Extract the [x, y] coordinate from the center of the cell holding the provided text.  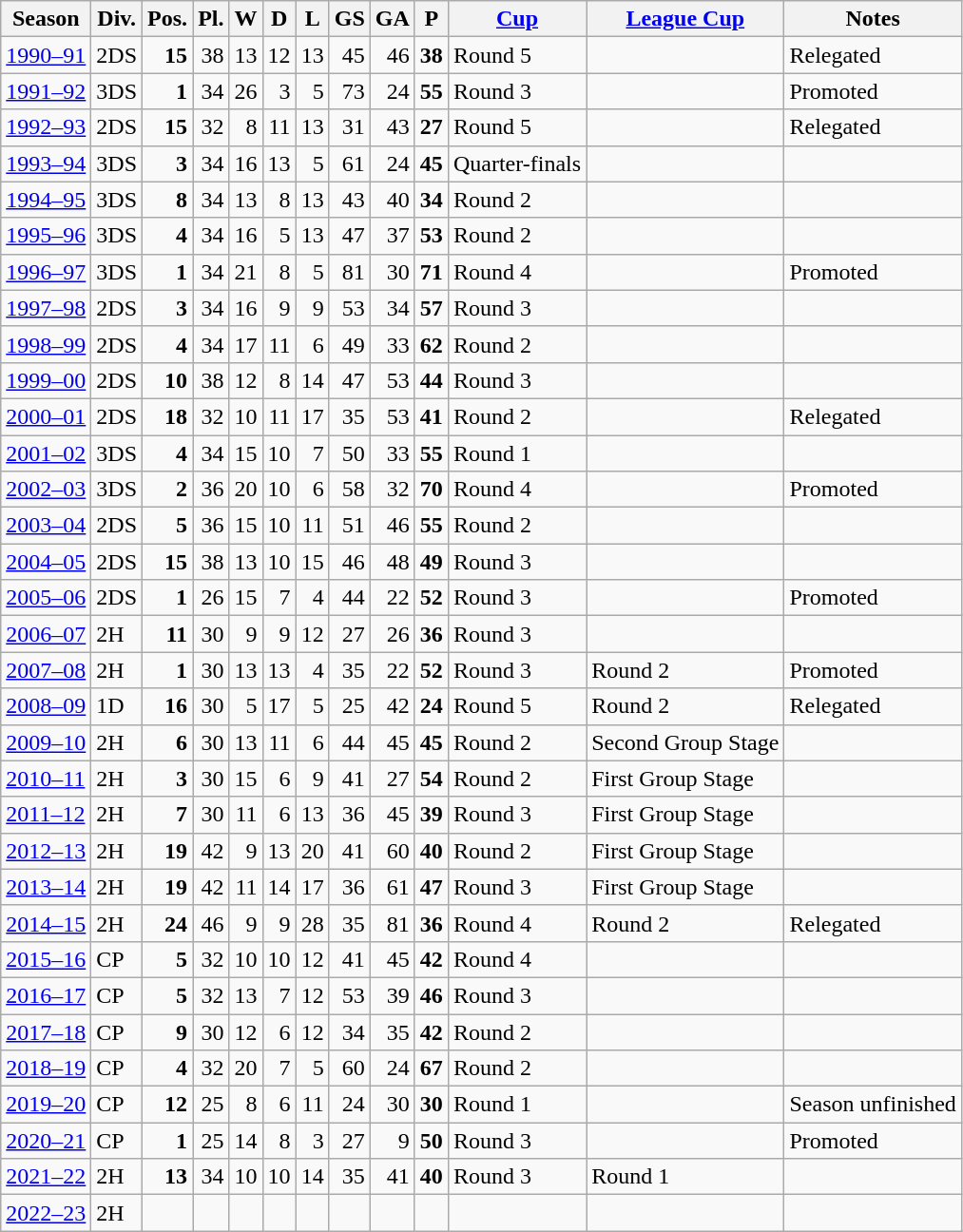
21 [245, 272]
2008–09 [46, 706]
2003–04 [46, 526]
1D [117, 706]
P [432, 19]
GS [350, 19]
58 [350, 490]
1998–99 [46, 344]
57 [432, 308]
2021–22 [46, 1177]
2019–20 [46, 1105]
1990–91 [46, 55]
1993–94 [46, 164]
73 [350, 91]
2016–17 [46, 995]
2022–23 [46, 1213]
Pl. [211, 19]
48 [392, 562]
2 [167, 490]
71 [432, 272]
28 [312, 923]
62 [432, 344]
2001–02 [46, 453]
2018–19 [46, 1068]
2020–21 [46, 1141]
Season unfinished [873, 1105]
2009–10 [46, 742]
Cup [517, 19]
2002–03 [46, 490]
2010–11 [46, 779]
54 [432, 779]
W [245, 19]
Pos. [167, 19]
2006–07 [46, 634]
70 [432, 490]
2000–01 [46, 416]
1997–98 [46, 308]
D [279, 19]
1995–96 [46, 236]
2012–13 [46, 851]
51 [350, 526]
2005–06 [46, 598]
Div. [117, 19]
67 [432, 1068]
2017–18 [46, 1031]
GA [392, 19]
1996–97 [46, 272]
L [312, 19]
18 [167, 416]
1994–95 [46, 200]
2011–12 [46, 815]
1992–93 [46, 127]
Season [46, 19]
Quarter-finals [517, 164]
31 [350, 127]
Second Group Stage [685, 742]
2013–14 [46, 887]
2007–08 [46, 670]
2014–15 [46, 923]
Notes [873, 19]
1999–00 [46, 380]
2004–05 [46, 562]
37 [392, 236]
1991–92 [46, 91]
League Cup [685, 19]
2015–16 [46, 959]
